Locate the cell with the specified text and output its [x, y] center coordinate. 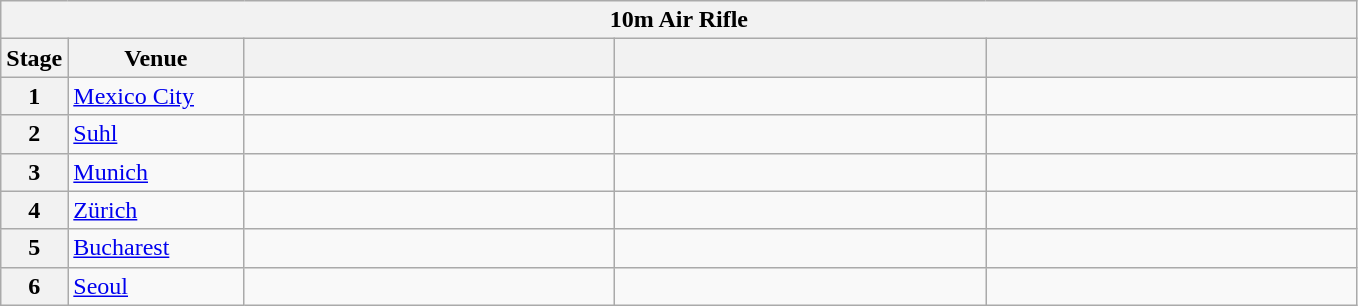
Seoul [156, 286]
Bucharest [156, 248]
Munich [156, 172]
3 [34, 172]
2 [34, 134]
10m Air Rifle [679, 20]
6 [34, 286]
Suhl [156, 134]
4 [34, 210]
Mexico City [156, 96]
5 [34, 248]
Stage [34, 58]
Venue [156, 58]
Zürich [156, 210]
1 [34, 96]
